Locate the cell with the specified text and output its [X, Y] center coordinate. 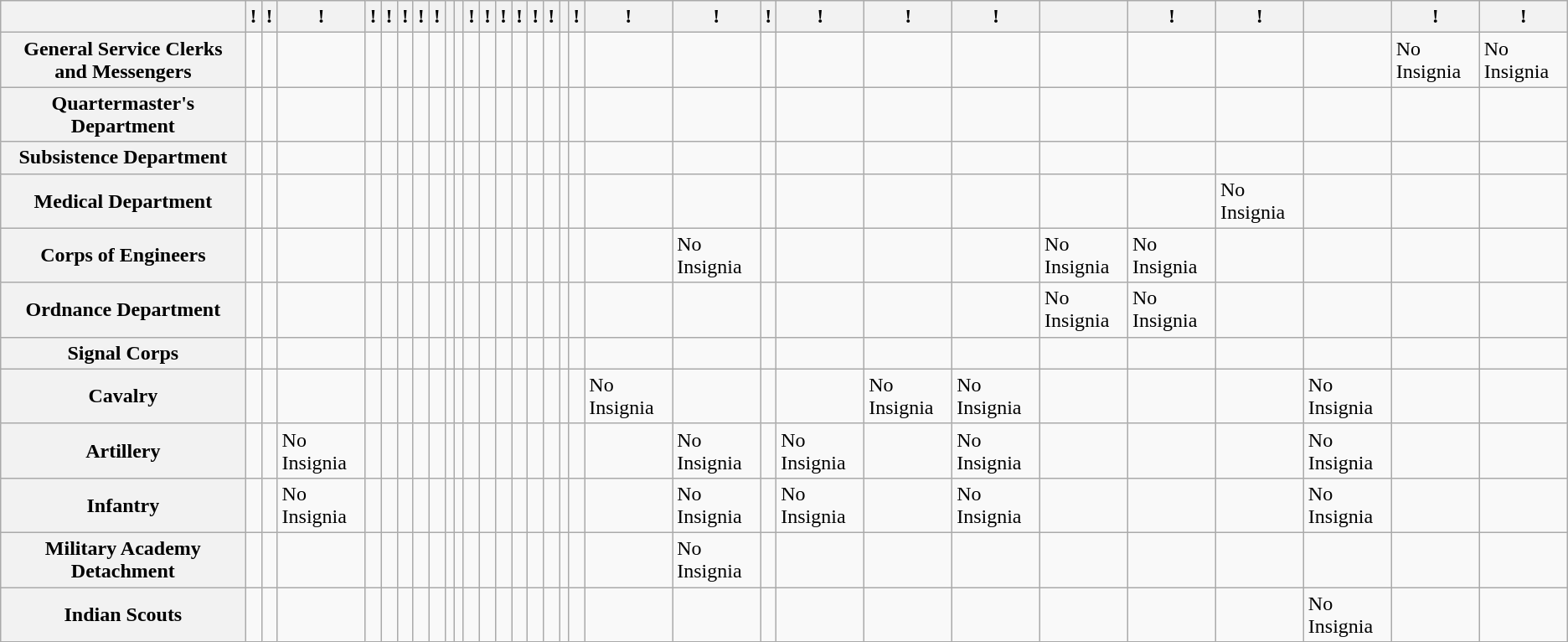
Cavalry [123, 396]
Medical Department [123, 201]
Infantry [123, 505]
Subsistence Department [123, 158]
Indian Scouts [123, 614]
Signal Corps [123, 353]
Corps of Engineers [123, 255]
General Service Clerks and Messengers [123, 60]
Military Academy Detachment [123, 560]
Quartermaster's Department [123, 114]
Artillery [123, 451]
Ordnance Department [123, 310]
